Scan for the cell matching the given text and deliver its (x, y) coordinate at center. 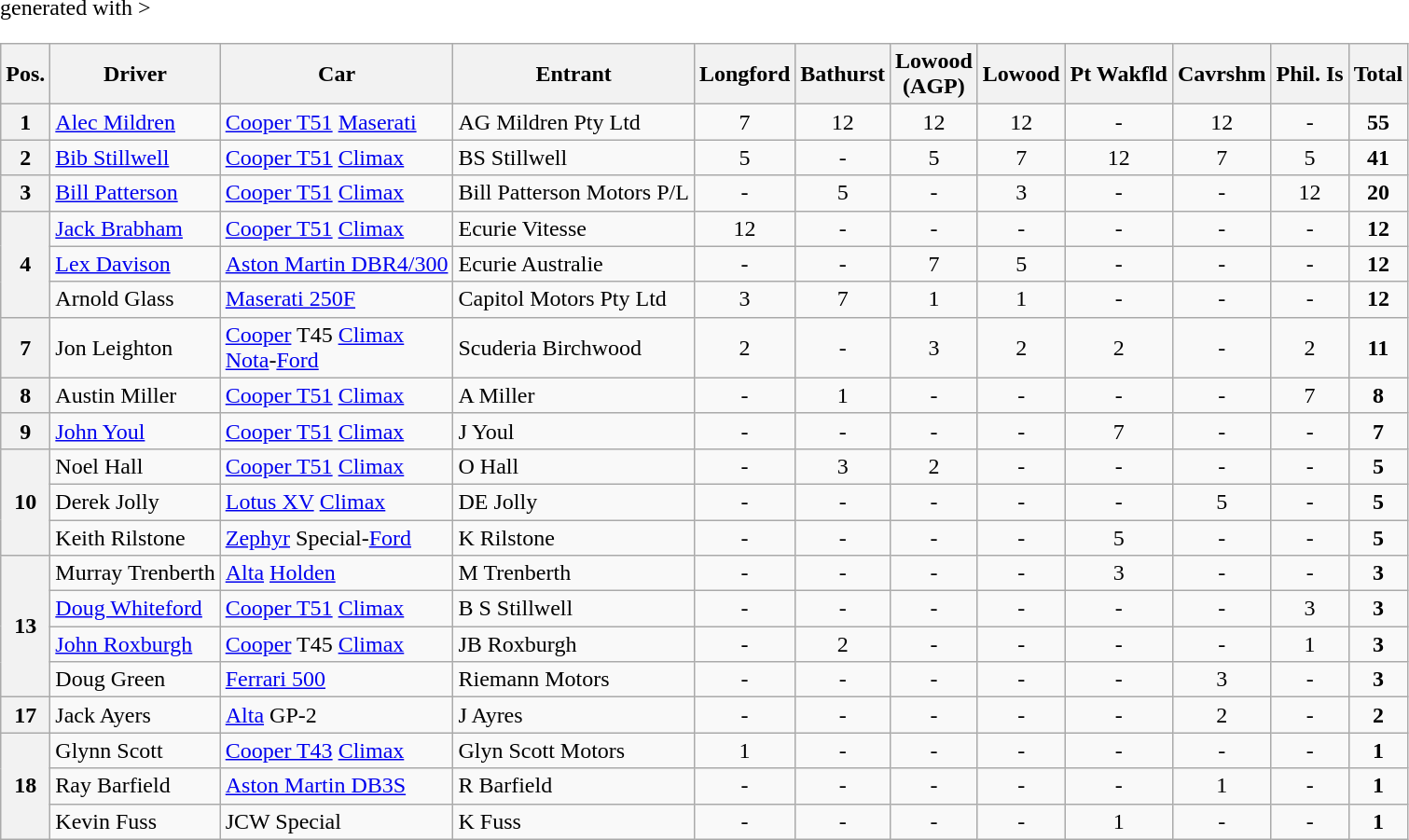
Entrant (573, 75)
Ecurie Vitesse (573, 228)
AG Mildren Pty Ltd (573, 122)
Car (337, 75)
BS Stillwell (573, 158)
John Youl (135, 431)
Driver (135, 75)
55 (1378, 122)
Kevin Fuss (135, 821)
Bib Stillwell (135, 158)
Keith Rilstone (135, 538)
Jack Brabham (135, 228)
Capitol Motors Pty Ltd (573, 299)
Pos. (26, 75)
John Roxburgh (135, 644)
Alta Holden (337, 573)
Lowood (1021, 75)
M Trenberth (573, 573)
Cooper T45 Climax Nota-Ford (337, 347)
Cavrshm (1222, 75)
Phil. Is (1309, 75)
Maserati 250F (337, 299)
20 (1378, 193)
9 (26, 431)
JCW Special (337, 821)
Zephyr Special-Ford (337, 538)
O Hall (573, 466)
13 (26, 627)
Ray Barfield (135, 786)
4 (26, 264)
Cooper T45 Climax (337, 644)
K Fuss (573, 821)
Lowood (AGP) (934, 75)
Murray Trenberth (135, 573)
Doug Green (135, 680)
Aston Martin DB3S (337, 786)
Pt Wakfld (1119, 75)
Bill Patterson Motors P/L (573, 193)
Bill Patterson (135, 193)
Jon Leighton (135, 347)
Riemann Motors (573, 680)
Bathurst (843, 75)
A Miller (573, 395)
10 (26, 502)
DE Jolly (573, 502)
Cooper T43 Climax (337, 750)
Alta GP-2 (337, 715)
Aston Martin DBR4/300 (337, 264)
Doug Whiteford (135, 609)
B S Stillwell (573, 609)
Derek Jolly (135, 502)
Austin Miller (135, 395)
J Youl (573, 431)
Alec Mildren (135, 122)
Jack Ayers (135, 715)
11 (1378, 347)
Ecurie Australie (573, 264)
Total (1378, 75)
Lex Davison (135, 264)
Glynn Scott (135, 750)
R Barfield (573, 786)
J Ayres (573, 715)
Arnold Glass (135, 299)
Lotus XV Climax (337, 502)
18 (26, 786)
Scuderia Birchwood (573, 347)
Longford (744, 75)
41 (1378, 158)
Cooper T51 Maserati (337, 122)
JB Roxburgh (573, 644)
Glyn Scott Motors (573, 750)
17 (26, 715)
Ferrari 500 (337, 680)
K Rilstone (573, 538)
Noel Hall (135, 466)
